Capture the cell that displays the provided text and extract its (x, y) central coordinate. 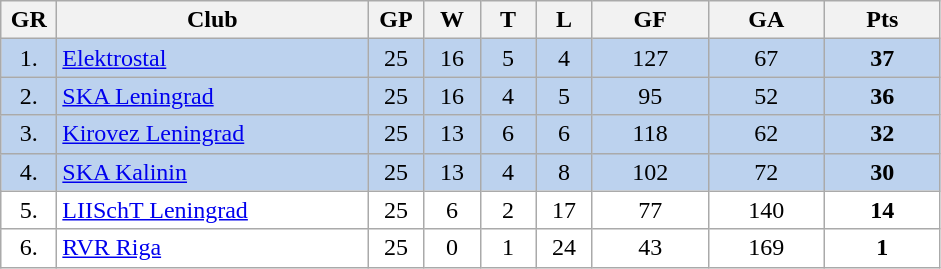
Elektrostal (212, 58)
2 (508, 210)
95 (650, 96)
Club (212, 20)
1. (29, 58)
8 (564, 172)
GR (29, 20)
24 (564, 248)
32 (882, 134)
L (564, 20)
43 (650, 248)
SKA Kalinin (212, 172)
169 (766, 248)
SKA Leningrad (212, 96)
GP (396, 20)
30 (882, 172)
GA (766, 20)
RVR Riga (212, 248)
GF (650, 20)
17 (564, 210)
102 (650, 172)
3. (29, 134)
62 (766, 134)
52 (766, 96)
118 (650, 134)
0 (452, 248)
Pts (882, 20)
14 (882, 210)
6. (29, 248)
72 (766, 172)
37 (882, 58)
W (452, 20)
Kirovez Leningrad (212, 134)
T (508, 20)
67 (766, 58)
4. (29, 172)
140 (766, 210)
5. (29, 210)
2. (29, 96)
77 (650, 210)
LIISchT Leningrad (212, 210)
127 (650, 58)
36 (882, 96)
